Provide the (X, Y) coordinate of the cell's center where the given text is located.  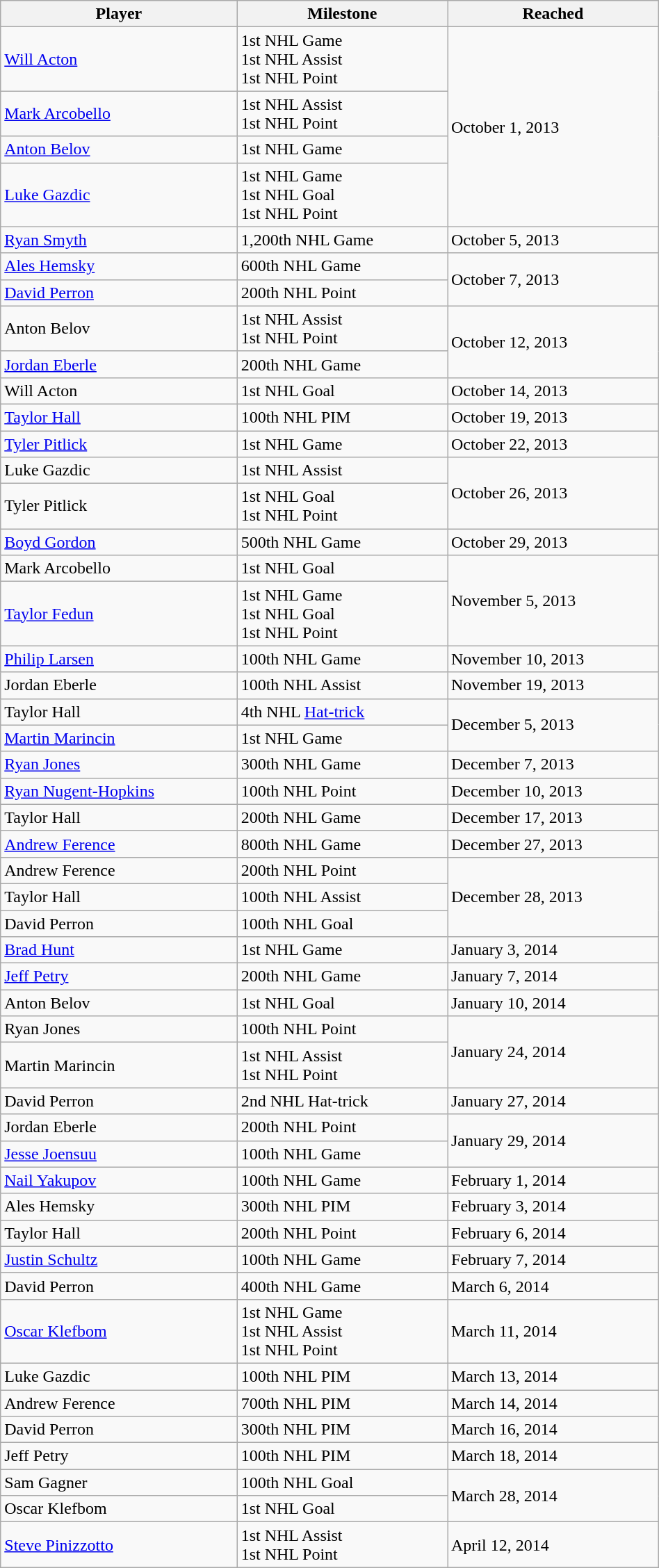
January 7, 2014 (553, 977)
November 19, 2013 (553, 685)
February 6, 2014 (553, 1233)
October 22, 2013 (553, 444)
Ryan Nugent-Hopkins (119, 791)
500th NHL Game (342, 542)
March 11, 2014 (553, 1331)
Taylor Fedun (119, 614)
Justin Schultz (119, 1259)
April 12, 2014 (553, 1544)
November 10, 2013 (553, 659)
600th NHL Game (342, 266)
1st NHL Assist (342, 471)
October 7, 2013 (553, 279)
October 14, 2013 (553, 391)
Sam Gagner (119, 1483)
Ryan Smyth (119, 240)
2nd NHL Hat-trick (342, 1101)
700th NHL PIM (342, 1403)
March 13, 2014 (553, 1376)
December 28, 2013 (553, 897)
January 10, 2014 (553, 1003)
February 3, 2014 (553, 1207)
February 7, 2014 (553, 1259)
March 28, 2014 (553, 1496)
March 16, 2014 (553, 1430)
December 17, 2013 (553, 817)
October 5, 2013 (553, 240)
Jesse Joensuu (119, 1154)
October 26, 2013 (553, 493)
December 27, 2013 (553, 844)
1st NHL Goal1st NHL Point (342, 506)
March 6, 2014 (553, 1286)
Philip Larsen (119, 659)
February 1, 2014 (553, 1180)
December 10, 2013 (553, 791)
October 1, 2013 (553, 126)
March 18, 2014 (553, 1456)
November 5, 2013 (553, 601)
January 27, 2014 (553, 1101)
January 3, 2014 (553, 950)
800th NHL Game (342, 844)
4th NHL Hat-trick (342, 712)
January 24, 2014 (553, 1052)
400th NHL Game (342, 1286)
January 29, 2014 (553, 1141)
October 19, 2013 (553, 417)
300th NHL Game (342, 765)
October 12, 2013 (553, 342)
Steve Pinizzotto (119, 1544)
1,200th NHL Game (342, 240)
Brad Hunt (119, 950)
Nail Yakupov (119, 1180)
Boyd Gordon (119, 542)
Milestone (342, 14)
March 14, 2014 (553, 1403)
October 29, 2013 (553, 542)
Player (119, 14)
December 5, 2013 (553, 725)
Reached (553, 14)
December 7, 2013 (553, 765)
